Detect which cell encompasses the target text, then output its (x, y) center coordinate. 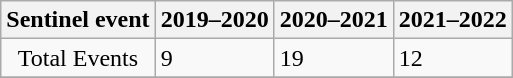
2020–2021 (334, 20)
2021–2022 (452, 20)
9 (214, 58)
2019–2020 (214, 20)
19 (334, 58)
12 (452, 58)
Sentinel event (78, 20)
Total Events (78, 58)
